Return (x, y) of the center of cell containing provided text 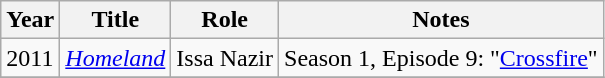
Issa Nazir (225, 58)
Homeland (116, 58)
Title (116, 20)
Season 1, Episode 9: "Crossfire" (442, 58)
Notes (442, 20)
Role (225, 20)
Year (30, 20)
2011 (30, 58)
